Capture the cell that displays the provided text and extract its (x, y) central coordinate. 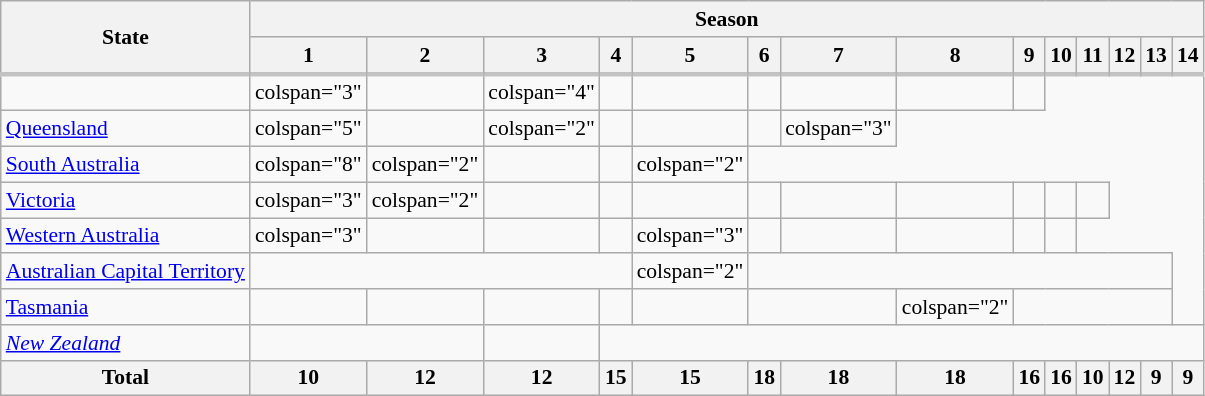
New Zealand (126, 343)
11 (1093, 56)
Western Australia (126, 236)
colspan="8" (308, 165)
6 (764, 56)
Season (727, 19)
7 (838, 56)
4 (616, 56)
Tasmania (126, 307)
Queensland (126, 129)
1 (308, 56)
14 (1188, 56)
South Australia (126, 165)
3 (542, 56)
State (126, 38)
2 (426, 56)
Victoria (126, 200)
Australian Capital Territory (126, 272)
5 (690, 56)
colspan="5" (308, 129)
13 (1156, 56)
Total (126, 378)
8 (956, 56)
colspan="4" (542, 92)
